Scan for the cell matching the given text and deliver its [x, y] coordinate at center. 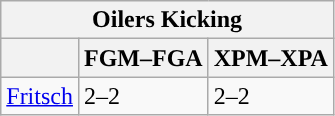
XPM–XPA [270, 58]
Fritsch [40, 96]
FGM–FGA [143, 58]
Oilers Kicking [168, 20]
